Find where the given text appears and provide that cell's center as (X, Y) coordinate. 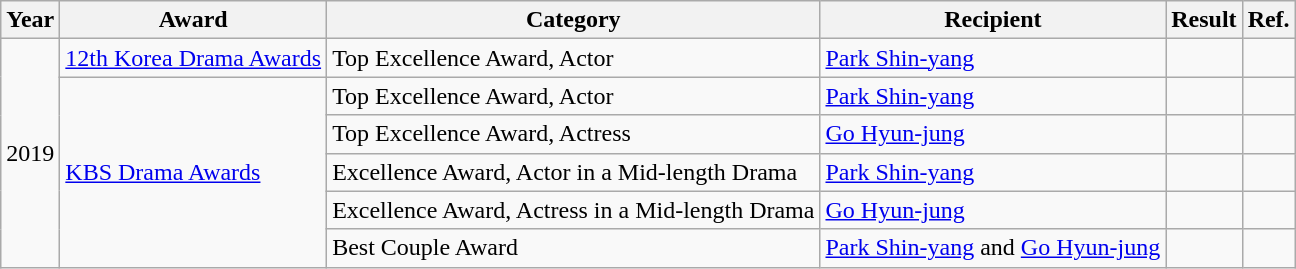
Recipient (993, 20)
Category (574, 20)
Award (194, 20)
Top Excellence Award, Actress (574, 134)
Park Shin-yang and Go Hyun-jung (993, 248)
Best Couple Award (574, 248)
Ref. (1268, 20)
Year (30, 20)
KBS Drama Awards (194, 172)
Excellence Award, Actress in a Mid-length Drama (574, 210)
2019 (30, 153)
Excellence Award, Actor in a Mid-length Drama (574, 172)
Result (1204, 20)
12th Korea Drama Awards (194, 58)
